Extract the [X, Y] coordinate from the center of the cell holding the provided text.  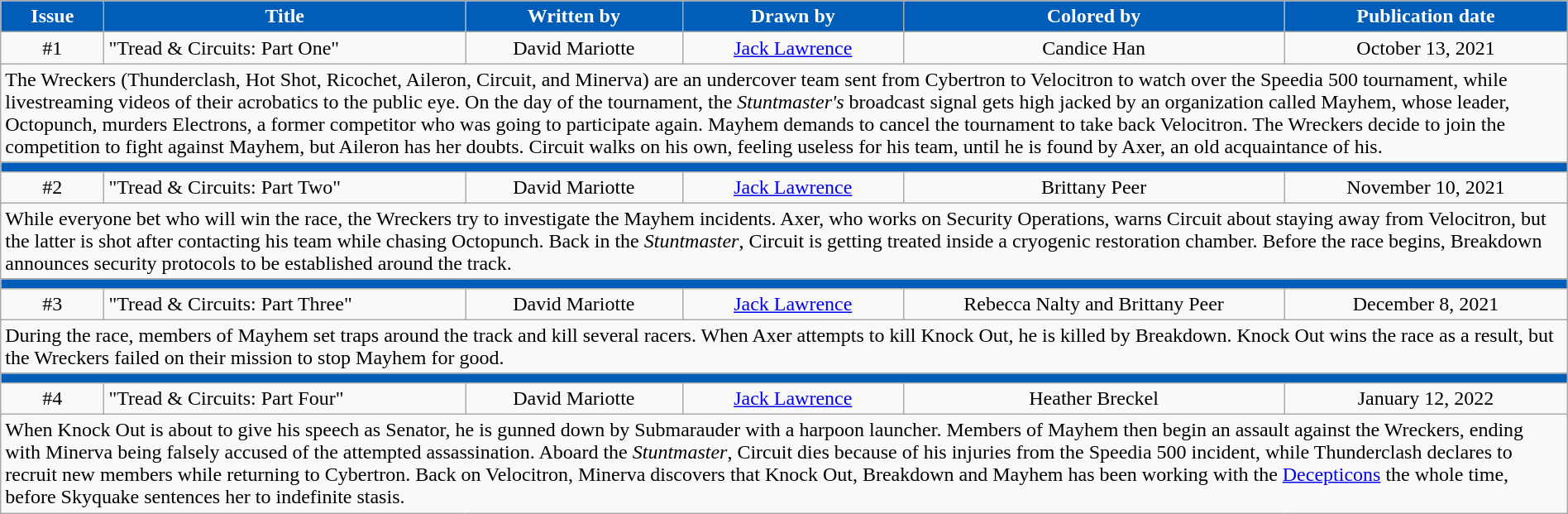
"Tread & Circuits: Part Four" [284, 398]
November 10, 2021 [1426, 187]
"Tread & Circuits: Part One" [284, 48]
#1 [53, 48]
Drawn by [792, 17]
December 8, 2021 [1426, 304]
October 13, 2021 [1426, 48]
Colored by [1093, 17]
#3 [53, 304]
#4 [53, 398]
"Tread & Circuits: Part Two" [284, 187]
"Tread & Circuits: Part Three" [284, 304]
Publication date [1426, 17]
January 12, 2022 [1426, 398]
Rebecca Nalty and Brittany Peer [1093, 304]
#2 [53, 187]
Brittany Peer [1093, 187]
Written by [574, 17]
Issue [53, 17]
Title [284, 17]
Candice Han [1093, 48]
Heather Breckel [1093, 398]
